Capture the cell that displays the provided text and extract its (X, Y) central coordinate. 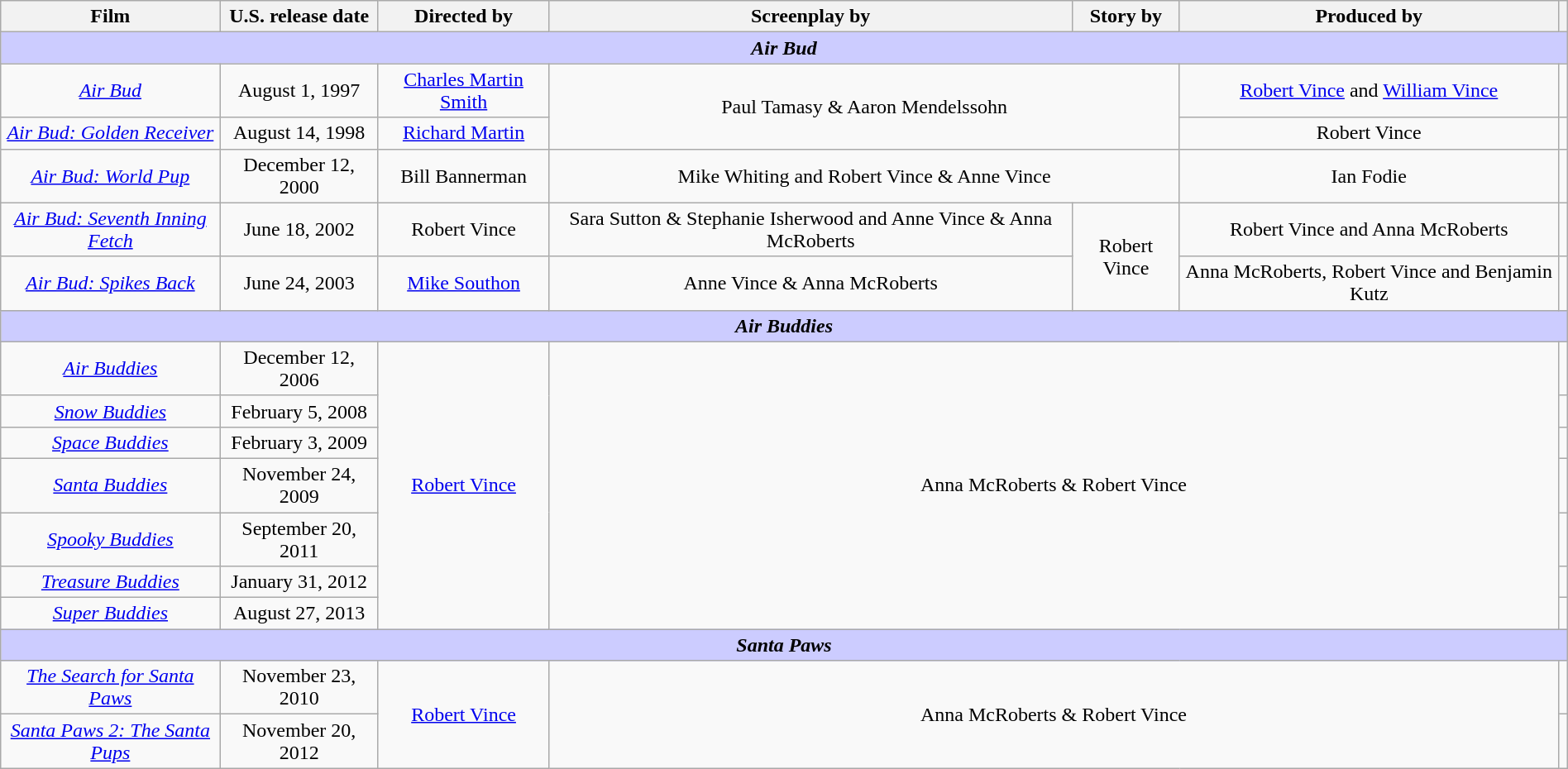
August 1, 1997 (299, 91)
The Search for Santa Paws (111, 688)
December 12, 2000 (299, 175)
Bill Bannerman (463, 175)
Air Bud: Spikes Back (111, 283)
Space Buddies (111, 442)
February 3, 2009 (299, 442)
Film (111, 17)
Anne Vince & Anna McRoberts (810, 283)
Mike Southon (463, 283)
Air Bud: World Pup (111, 175)
Charles Martin Smith (463, 91)
Santa Paws (784, 645)
Robert Vince and William Vince (1369, 91)
Paul Tamasy & Aaron Mendelssohn (865, 106)
November 23, 2010 (299, 688)
June 18, 2002 (299, 230)
August 27, 2013 (299, 614)
Anna McRoberts, Robert Vince and Benjamin Kutz (1369, 283)
Sara Sutton & Stephanie Isherwood and Anne Vince & Anna McRoberts (810, 230)
Air Bud: Seventh Inning Fetch (111, 230)
Directed by (463, 17)
September 20, 2011 (299, 539)
Mike Whiting and Robert Vince & Anne Vince (865, 175)
Air Bud: Golden Receiver (111, 133)
Ian Fodie (1369, 175)
U.S. release date (299, 17)
Santa Paws 2: The Santa Pups (111, 741)
June 24, 2003 (299, 283)
Produced by (1369, 17)
November 20, 2012 (299, 741)
Spooky Buddies (111, 539)
August 14, 1998 (299, 133)
December 12, 2006 (299, 369)
Treasure Buddies (111, 582)
Screenplay by (810, 17)
Story by (1126, 17)
Snow Buddies (111, 411)
February 5, 2008 (299, 411)
November 24, 2009 (299, 485)
January 31, 2012 (299, 582)
Santa Buddies (111, 485)
Robert Vince and Anna McRoberts (1369, 230)
Super Buddies (111, 614)
Richard Martin (463, 133)
